Scan for the cell matching the given text and deliver its [x, y] coordinate at center. 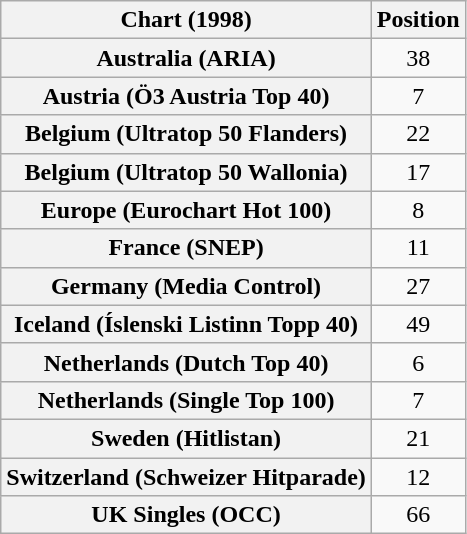
21 [418, 438]
66 [418, 515]
22 [418, 134]
6 [418, 362]
Germany (Media Control) [186, 286]
Netherlands (Single Top 100) [186, 400]
8 [418, 210]
Chart (1998) [186, 20]
Belgium (Ultratop 50 Flanders) [186, 134]
12 [418, 477]
17 [418, 172]
27 [418, 286]
Position [418, 20]
Switzerland (Schweizer Hitparade) [186, 477]
Australia (ARIA) [186, 58]
38 [418, 58]
Sweden (Hitlistan) [186, 438]
Austria (Ö3 Austria Top 40) [186, 96]
Europe (Eurochart Hot 100) [186, 210]
France (SNEP) [186, 248]
49 [418, 324]
Belgium (Ultratop 50 Wallonia) [186, 172]
Netherlands (Dutch Top 40) [186, 362]
11 [418, 248]
Iceland (Íslenski Listinn Topp 40) [186, 324]
UK Singles (OCC) [186, 515]
